Scan for the cell matching the given text and deliver its [x, y] coordinate at center. 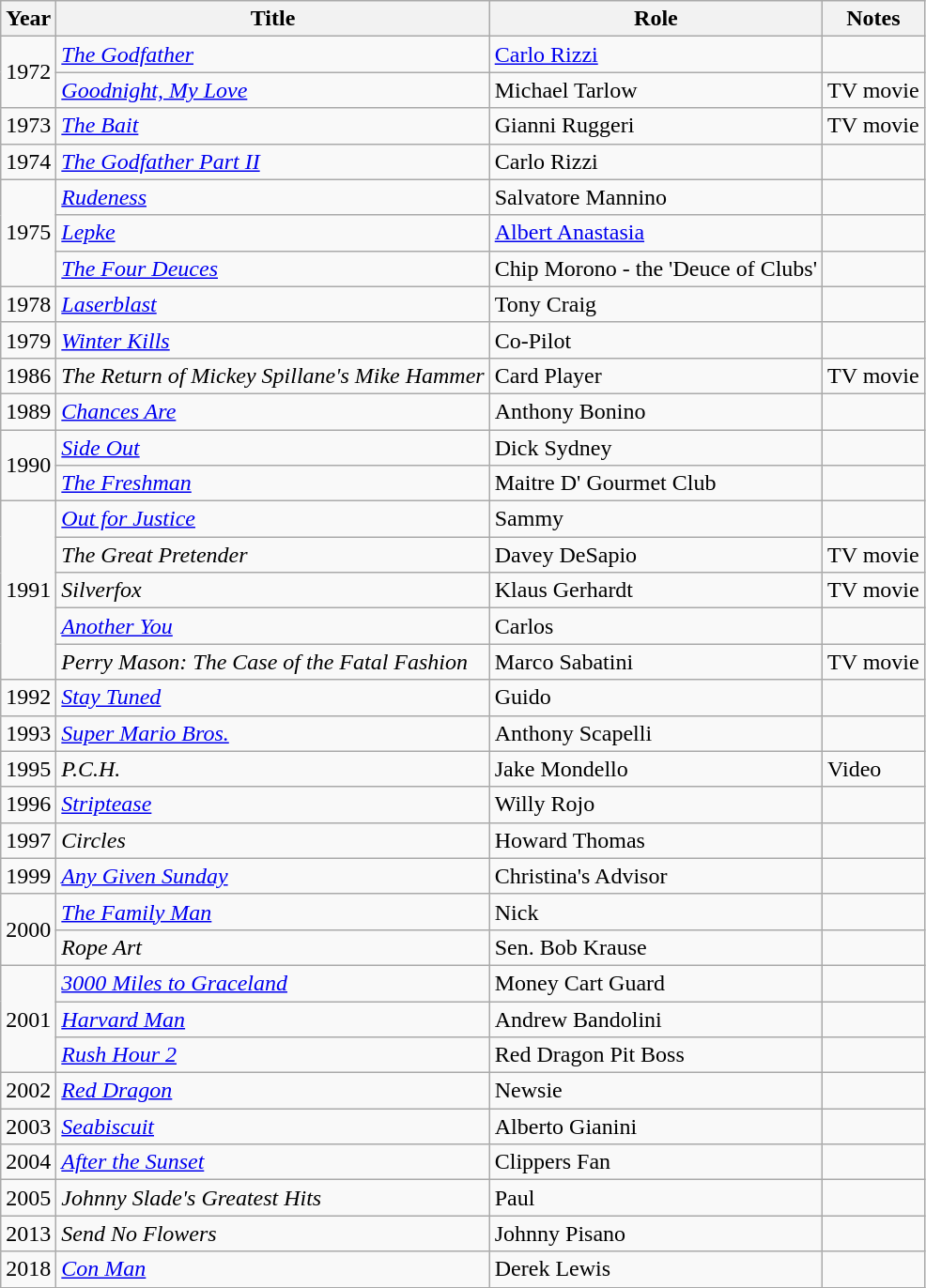
1978 [28, 304]
1991 [28, 590]
2002 [28, 1091]
Jake Mondello [656, 769]
2018 [28, 1269]
Howard Thomas [656, 840]
Marco Sabatini [656, 662]
Out for Justice [272, 519]
Silverfox [272, 590]
Lepke [272, 233]
Derek Lewis [656, 1269]
1974 [28, 161]
Card Player [656, 376]
Clippers Fan [656, 1162]
1989 [28, 411]
Send No Flowers [272, 1234]
The Freshman [272, 483]
1999 [28, 876]
Newsie [656, 1091]
Anthony Bonino [656, 411]
1975 [28, 233]
Gianni Ruggeri [656, 126]
Davey DeSapio [656, 555]
Title [272, 19]
Rush Hour 2 [272, 1055]
Seabiscuit [272, 1127]
Stay Tuned [272, 698]
The Four Deuces [272, 268]
1972 [28, 72]
Circles [272, 840]
Rudeness [272, 197]
The Bait [272, 126]
Johnny Slade's Greatest Hits [272, 1198]
Chances Are [272, 411]
1997 [28, 840]
Any Given Sunday [272, 876]
2005 [28, 1198]
Another You [272, 626]
Salvatore Mannino [656, 197]
Dick Sydney [656, 448]
Red Dragon [272, 1091]
Con Man [272, 1269]
Alberto Gianini [656, 1127]
Co-Pilot [656, 340]
3000 Miles to Graceland [272, 983]
P.C.H. [272, 769]
1979 [28, 340]
1986 [28, 376]
2013 [28, 1234]
Harvard Man [272, 1019]
1995 [28, 769]
Laserblast [272, 304]
Striptease [272, 805]
Super Mario Bros. [272, 733]
Side Out [272, 448]
Chip Morono - the 'Deuce of Clubs' [656, 268]
Year [28, 19]
The Return of Mickey Spillane's Mike Hammer [272, 376]
The Godfather [272, 54]
Anthony Scapelli [656, 733]
2003 [28, 1127]
Carlos [656, 626]
Video [873, 769]
Winter Kills [272, 340]
Rope Art [272, 947]
Nick [656, 912]
Andrew Bandolini [656, 1019]
Goodnight, My Love [272, 90]
Johnny Pisano [656, 1234]
Role [656, 19]
2004 [28, 1162]
Notes [873, 19]
Willy Rojo [656, 805]
1990 [28, 466]
The Godfather Part II [272, 161]
The Family Man [272, 912]
Christina's Advisor [656, 876]
Albert Anastasia [656, 233]
Michael Tarlow [656, 90]
After the Sunset [272, 1162]
Tony Craig [656, 304]
Paul [656, 1198]
1973 [28, 126]
Perry Mason: The Case of the Fatal Fashion [272, 662]
Maitre D' Gourmet Club [656, 483]
1996 [28, 805]
Klaus Gerhardt [656, 590]
1993 [28, 733]
1992 [28, 698]
2001 [28, 1019]
Sammy [656, 519]
Red Dragon Pit Boss [656, 1055]
Sen. Bob Krause [656, 947]
2000 [28, 929]
Money Cart Guard [656, 983]
Guido [656, 698]
The Great Pretender [272, 555]
